Extract the (x, y) coordinate from the center of the cell holding the provided text.  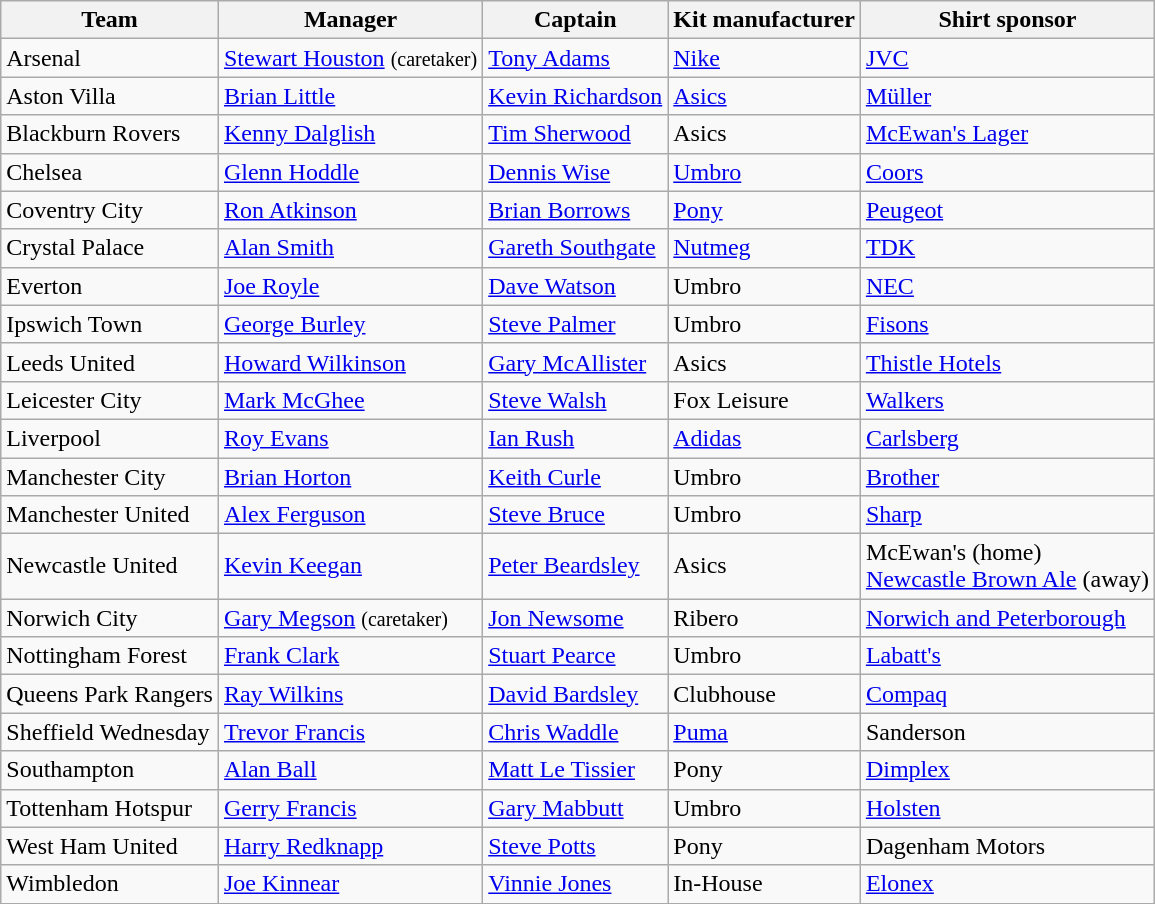
Frank Clark (350, 656)
NEC (1007, 286)
Shirt sponsor (1007, 20)
Walkers (1007, 400)
Southampton (110, 770)
Nottingham Forest (110, 656)
Nutmeg (764, 248)
Vinnie Jones (576, 884)
Manager (350, 20)
Blackburn Rovers (110, 134)
Steve Bruce (576, 515)
Gerry Francis (350, 808)
Carlsberg (1007, 438)
Coors (1007, 172)
Adidas (764, 438)
McEwan's Lager (1007, 134)
TDK (1007, 248)
Dennis Wise (576, 172)
Norwich City (110, 618)
Harry Redknapp (350, 846)
Team (110, 20)
George Burley (350, 324)
Stuart Pearce (576, 656)
Captain (576, 20)
Manchester City (110, 477)
Alan Ball (350, 770)
Dagenham Motors (1007, 846)
Müller (1007, 96)
Thistle Hotels (1007, 362)
Peugeot (1007, 210)
Keith Curle (576, 477)
Chris Waddle (576, 732)
Tony Adams (576, 58)
Aston Villa (110, 96)
Kevin Richardson (576, 96)
Glenn Hoddle (350, 172)
JVC (1007, 58)
Howard Wilkinson (350, 362)
Leicester City (110, 400)
Sharp (1007, 515)
Puma (764, 732)
Ian Rush (576, 438)
Brian Borrows (576, 210)
Labatt's (1007, 656)
Gary McAllister (576, 362)
Norwich and Peterborough (1007, 618)
Fox Leisure (764, 400)
Leeds United (110, 362)
Compaq (1007, 694)
McEwan's (home)Newcastle Brown Ale (away) (1007, 566)
Fisons (1007, 324)
Kenny Dalglish (350, 134)
Sanderson (1007, 732)
Sheffield Wednesday (110, 732)
Ipswich Town (110, 324)
Ray Wilkins (350, 694)
David Bardsley (576, 694)
Ribero (764, 618)
Chelsea (110, 172)
Alan Smith (350, 248)
Holsten (1007, 808)
Joe Kinnear (350, 884)
Wimbledon (110, 884)
Nike (764, 58)
Gary Mabbutt (576, 808)
Everton (110, 286)
Queens Park Rangers (110, 694)
Gareth Southgate (576, 248)
Dave Watson (576, 286)
West Ham United (110, 846)
Stewart Houston (caretaker) (350, 58)
Roy Evans (350, 438)
Newcastle United (110, 566)
Dimplex (1007, 770)
Brother (1007, 477)
Manchester United (110, 515)
Liverpool (110, 438)
Alex Ferguson (350, 515)
Steve Walsh (576, 400)
Tottenham Hotspur (110, 808)
Steve Palmer (576, 324)
Ron Atkinson (350, 210)
Trevor Francis (350, 732)
Brian Horton (350, 477)
Brian Little (350, 96)
Gary Megson (caretaker) (350, 618)
Peter Beardsley (576, 566)
Arsenal (110, 58)
Elonex (1007, 884)
Crystal Palace (110, 248)
Coventry City (110, 210)
Matt Le Tissier (576, 770)
Tim Sherwood (576, 134)
Jon Newsome (576, 618)
Clubhouse (764, 694)
Joe Royle (350, 286)
Steve Potts (576, 846)
In-House (764, 884)
Mark McGhee (350, 400)
Kevin Keegan (350, 566)
Kit manufacturer (764, 20)
